Search for the cell housing the specified text and yield its [x, y] center coordinate. 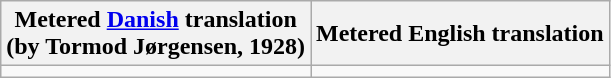
Metered Danish translation(by Tormod Jørgensen, 1928) [156, 34]
Metered English translation [460, 34]
